Output the [x, y] coordinate of the center of the cell containing the given text.  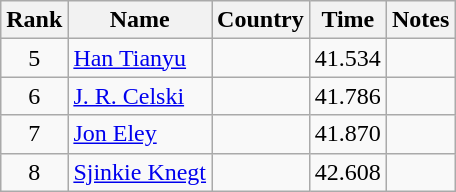
Jon Eley [140, 134]
Notes [420, 20]
41.786 [348, 96]
Time [348, 20]
Han Tianyu [140, 58]
Sjinkie Knegt [140, 172]
J. R. Celski [140, 96]
41.870 [348, 134]
42.608 [348, 172]
7 [34, 134]
41.534 [348, 58]
Rank [34, 20]
5 [34, 58]
8 [34, 172]
Country [261, 20]
Name [140, 20]
6 [34, 96]
